For the text-containing cell, return its midpoint in [X, Y] coordinate format. 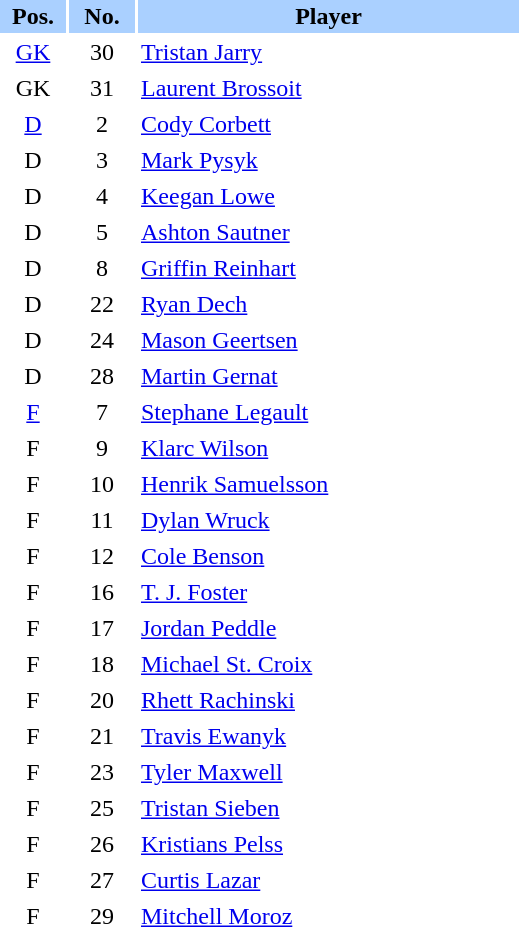
Ryan Dech [328, 304]
18 [102, 664]
27 [102, 880]
10 [102, 484]
Tristan Sieben [328, 808]
20 [102, 700]
26 [102, 844]
No. [102, 16]
31 [102, 88]
4 [102, 196]
T. J. Foster [328, 592]
3 [102, 160]
Martin Gernat [328, 376]
22 [102, 304]
2 [102, 124]
7 [102, 412]
5 [102, 232]
Ashton Sautner [328, 232]
Mark Pysyk [328, 160]
8 [102, 268]
23 [102, 772]
Cody Corbett [328, 124]
12 [102, 556]
Laurent Brossoit [328, 88]
Keegan Lowe [328, 196]
Michael St. Croix [328, 664]
Travis Ewanyk [328, 736]
25 [102, 808]
Henrik Samuelsson [328, 484]
17 [102, 628]
28 [102, 376]
24 [102, 340]
Tyler Maxwell [328, 772]
Cole Benson [328, 556]
Dylan Wruck [328, 520]
Curtis Lazar [328, 880]
30 [102, 52]
Pos. [33, 16]
Tristan Jarry [328, 52]
Klarc Wilson [328, 448]
Stephane Legault [328, 412]
11 [102, 520]
Rhett Rachinski [328, 700]
21 [102, 736]
Kristians Pelss [328, 844]
Mason Geertsen [328, 340]
Griffin Reinhart [328, 268]
Player [328, 16]
Jordan Peddle [328, 628]
16 [102, 592]
9 [102, 448]
